Search for the cell housing the specified text and yield its [x, y] center coordinate. 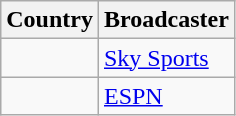
ESPN [166, 96]
Sky Sports [166, 58]
Broadcaster [166, 20]
Country [50, 20]
